Extract the [x, y] coordinate from the center of the cell holding the provided text.  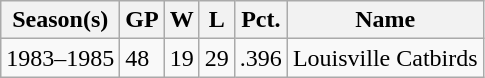
Louisville Catbirds [385, 58]
19 [182, 58]
Pct. [260, 20]
1983–1985 [60, 58]
Season(s) [60, 20]
48 [142, 58]
GP [142, 20]
L [216, 20]
29 [216, 58]
W [182, 20]
Name [385, 20]
.396 [260, 58]
